Find where the given text appears and provide that cell's center as [x, y] coordinate. 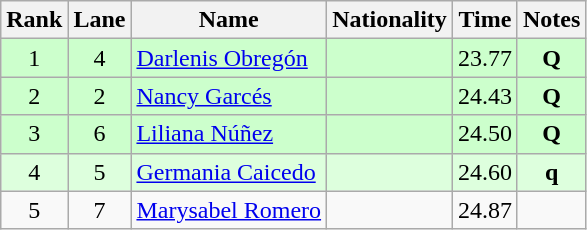
Nancy Garcés [229, 96]
23.77 [484, 58]
24.60 [484, 172]
Nationality [390, 20]
24.43 [484, 96]
q [551, 172]
Marysabel Romero [229, 210]
24.87 [484, 210]
7 [100, 210]
24.50 [484, 134]
Darlenis Obregón [229, 58]
Notes [551, 20]
3 [34, 134]
Name [229, 20]
Germania Caicedo [229, 172]
Time [484, 20]
1 [34, 58]
6 [100, 134]
Rank [34, 20]
Lane [100, 20]
Liliana Núñez [229, 134]
